Capture the cell that displays the provided text and extract its (x, y) central coordinate. 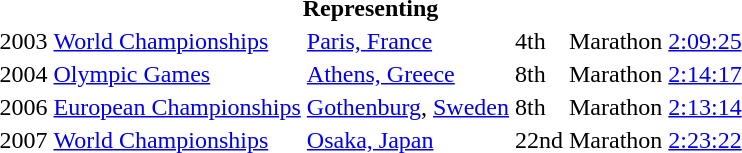
European Championships (177, 107)
Olympic Games (177, 74)
4th (540, 41)
Paris, France (408, 41)
Gothenburg, Sweden (408, 107)
World Championships (177, 41)
Athens, Greece (408, 74)
